Detect which cell encompasses the target text, then output its (X, Y) center coordinate. 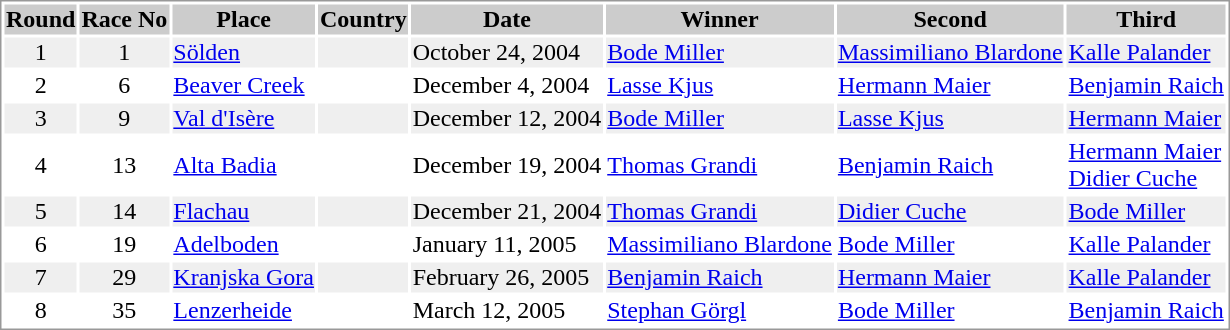
Lenzerheide (244, 311)
October 24, 2004 (507, 53)
February 26, 2005 (507, 277)
Round (40, 19)
29 (124, 277)
7 (40, 277)
January 11, 2005 (507, 245)
13 (124, 164)
35 (124, 311)
Place (244, 19)
Adelboden (244, 245)
Flachau (244, 211)
8 (40, 311)
14 (124, 211)
Didier Cuche (950, 211)
2 (40, 85)
Beaver Creek (244, 85)
Third (1146, 19)
Winner (720, 19)
Sölden (244, 53)
December 21, 2004 (507, 211)
5 (40, 211)
4 (40, 164)
19 (124, 245)
Date (507, 19)
9 (124, 119)
March 12, 2005 (507, 311)
3 (40, 119)
Val d'Isère (244, 119)
December 4, 2004 (507, 85)
Country (363, 19)
Kranjska Gora (244, 277)
Hermann Maier Didier Cuche (1146, 164)
Alta Badia (244, 164)
Race No (124, 19)
December 12, 2004 (507, 119)
December 19, 2004 (507, 164)
Second (950, 19)
Stephan Görgl (720, 311)
